Determine the (X, Y) coordinate at the center of the cell enclosing the given text.  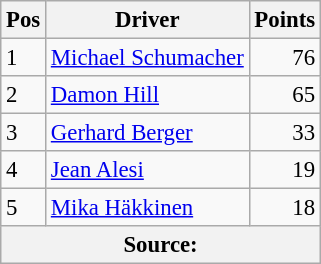
Gerhard Berger (148, 133)
1 (24, 58)
5 (24, 208)
Points (284, 20)
19 (284, 170)
Driver (148, 20)
Pos (24, 20)
Source: (161, 245)
4 (24, 170)
Jean Alesi (148, 170)
Damon Hill (148, 95)
Mika Häkkinen (148, 208)
76 (284, 58)
Michael Schumacher (148, 58)
2 (24, 95)
18 (284, 208)
65 (284, 95)
33 (284, 133)
3 (24, 133)
